Provide the (x, y) coordinate of the cell's center where the given text is located.  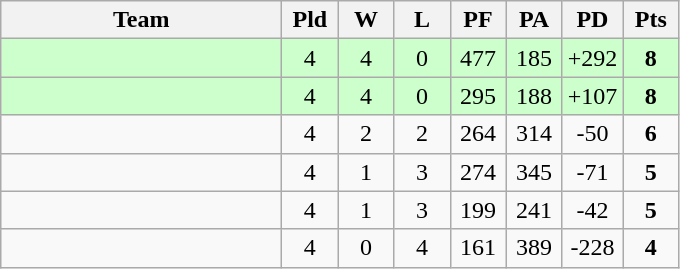
161 (478, 248)
-42 (592, 210)
+107 (592, 96)
389 (534, 248)
-228 (592, 248)
185 (534, 58)
Pts (651, 20)
274 (478, 172)
264 (478, 134)
241 (534, 210)
L (422, 20)
-71 (592, 172)
PA (534, 20)
345 (534, 172)
199 (478, 210)
295 (478, 96)
+292 (592, 58)
477 (478, 58)
Team (142, 20)
188 (534, 96)
6 (651, 134)
W (366, 20)
Pld (310, 20)
PF (478, 20)
314 (534, 134)
PD (592, 20)
-50 (592, 134)
